Provide the [X, Y] coordinate of the cell's center where the given text is located.  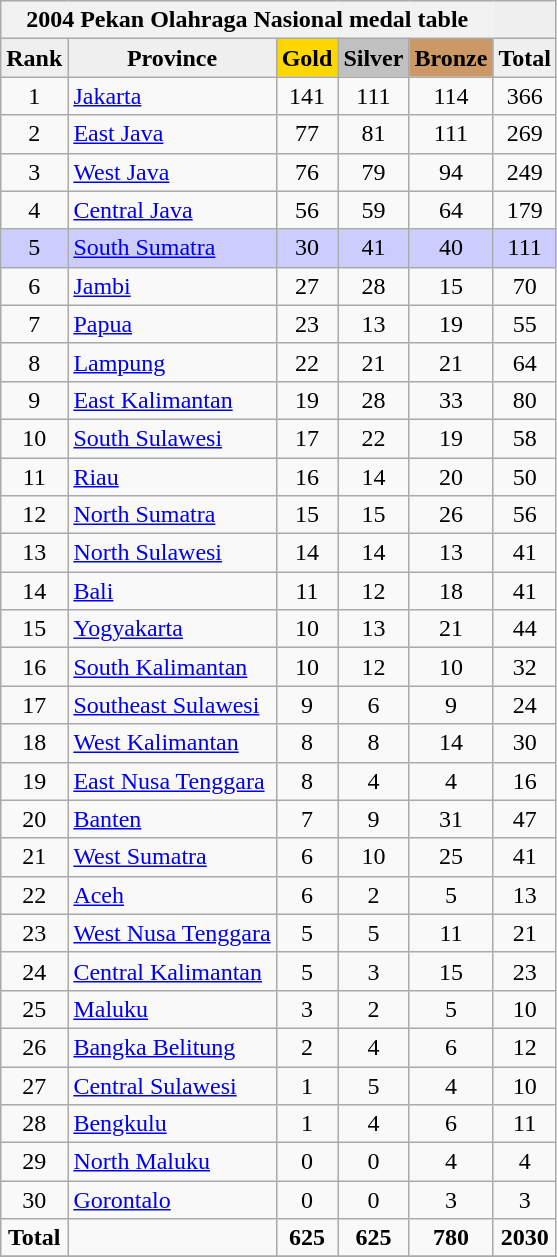
Southeast Sulawesi [172, 705]
50 [525, 477]
Central Java [172, 210]
North Sumatra [172, 515]
2004 Pekan Olahraga Nasional medal table [247, 20]
Maluku [172, 1009]
32 [525, 667]
94 [451, 172]
East Kalimantan [172, 400]
58 [525, 438]
South Sulawesi [172, 438]
29 [34, 1162]
South Kalimantan [172, 667]
59 [374, 210]
Central Sulawesi [172, 1085]
West Java [172, 172]
179 [525, 210]
Central Kalimantan [172, 971]
77 [307, 134]
76 [307, 172]
Banten [172, 819]
Yogyakarta [172, 629]
Gold [307, 58]
44 [525, 629]
East Java [172, 134]
55 [525, 324]
Aceh [172, 895]
Bengkulu [172, 1124]
Bronze [451, 58]
Bali [172, 591]
47 [525, 819]
780 [451, 1238]
141 [307, 96]
40 [451, 248]
Jambi [172, 286]
North Maluku [172, 1162]
114 [451, 96]
31 [451, 819]
2030 [525, 1238]
366 [525, 96]
Province [172, 58]
Jakarta [172, 96]
Riau [172, 477]
West Kalimantan [172, 743]
West Nusa Tenggara [172, 933]
80 [525, 400]
Papua [172, 324]
269 [525, 134]
Lampung [172, 362]
South Sumatra [172, 248]
Gorontalo [172, 1200]
33 [451, 400]
Bangka Belitung [172, 1047]
249 [525, 172]
North Sulawesi [172, 553]
Silver [374, 58]
Rank [34, 58]
70 [525, 286]
79 [374, 172]
East Nusa Tenggara [172, 781]
West Sumatra [172, 857]
81 [374, 134]
